Detect which cell encompasses the target text, then output its [x, y] center coordinate. 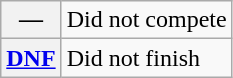
DNF [31, 58]
Did not finish [146, 58]
— [31, 20]
Did not compete [146, 20]
